Detect which cell encompasses the target text, then output its (X, Y) center coordinate. 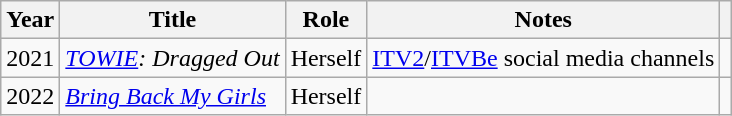
Title (172, 20)
ITV2/ITVBe social media channels (544, 58)
2022 (30, 96)
Notes (544, 20)
Bring Back My Girls (172, 96)
Year (30, 20)
TOWIE: Dragged Out (172, 58)
2021 (30, 58)
Role (326, 20)
